From the cell containing the given text, extract its center point as [x, y] coordinate. 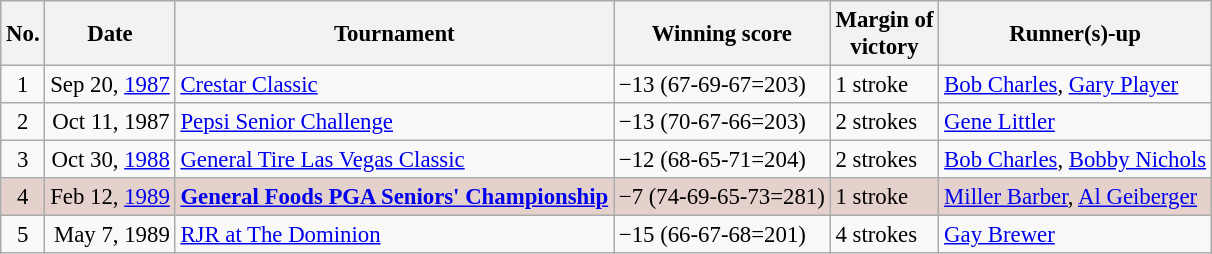
General Tire Las Vegas Classic [394, 160]
−15 (66-67-68=201) [722, 235]
1 [23, 85]
Gay Brewer [1076, 235]
Winning score [722, 34]
Bob Charles, Gary Player [1076, 85]
No. [23, 34]
3 [23, 160]
2 [23, 122]
Tournament [394, 34]
Sep 20, 1987 [110, 85]
Feb 12, 1989 [110, 197]
Margin ofvictory [884, 34]
Crestar Classic [394, 85]
Miller Barber, Al Geiberger [1076, 197]
May 7, 1989 [110, 235]
RJR at The Dominion [394, 235]
−13 (70-67-66=203) [722, 122]
Date [110, 34]
−13 (67-69-67=203) [722, 85]
4 [23, 197]
Oct 30, 1988 [110, 160]
−12 (68-65-71=204) [722, 160]
General Foods PGA Seniors' Championship [394, 197]
Runner(s)-up [1076, 34]
−7 (74-69-65-73=281) [722, 197]
5 [23, 235]
Gene Littler [1076, 122]
Oct 11, 1987 [110, 122]
Bob Charles, Bobby Nichols [1076, 160]
4 strokes [884, 235]
Pepsi Senior Challenge [394, 122]
